From the cell containing the given text, extract its center point as (X, Y) coordinate. 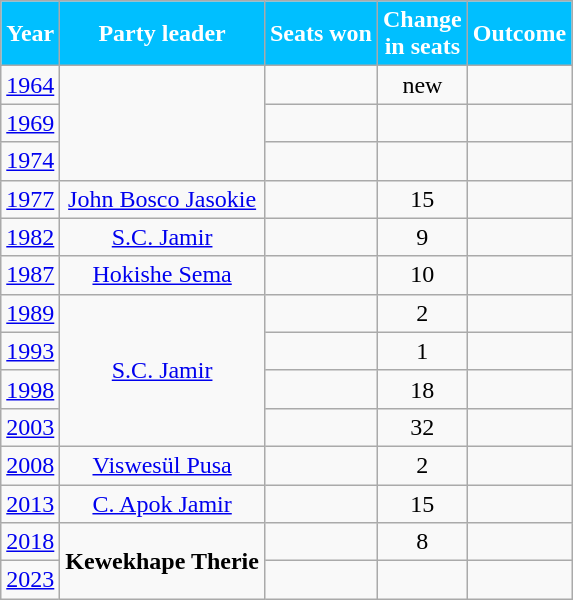
1993 (30, 351)
9 (423, 237)
2003 (30, 427)
10 (423, 275)
2013 (30, 503)
2018 (30, 542)
Kewekhape Therie (162, 561)
Viswesül Pusa (162, 465)
32 (423, 427)
Changein seats (423, 34)
1969 (30, 123)
1977 (30, 199)
C. Apok Jamir (162, 503)
1982 (30, 237)
18 (423, 389)
Hokishe Sema (162, 275)
1 (423, 351)
1987 (30, 275)
1989 (30, 313)
2008 (30, 465)
Seats won (320, 34)
new (423, 85)
1964 (30, 85)
Party leader (162, 34)
John Bosco Jasokie (162, 199)
Outcome (519, 34)
2023 (30, 580)
1974 (30, 161)
1998 (30, 389)
Year (30, 34)
8 (423, 542)
